Output the [X, Y] coordinate of the center of the cell containing the given text.  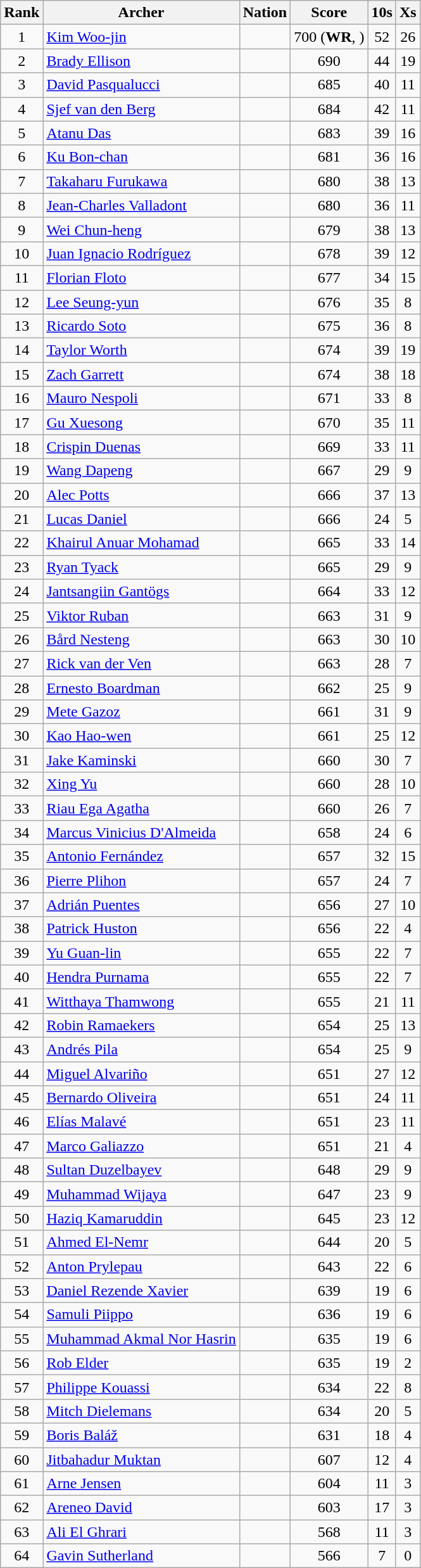
Patrick Huston [141, 929]
Gu Xuesong [141, 423]
41 [22, 1001]
45 [22, 1098]
Juan Ignacio Rodríguez [141, 253]
Nation [265, 13]
48 [22, 1170]
636 [329, 1315]
63 [22, 1532]
664 [329, 591]
Yu Guan-lin [141, 953]
677 [329, 277]
Wang Dapeng [141, 471]
631 [329, 1435]
56 [22, 1363]
Areneo David [141, 1508]
Viktor Ruban [141, 615]
57 [22, 1387]
678 [329, 253]
Archer [141, 13]
55 [22, 1339]
Mete Gazoz [141, 712]
Jean-Charles Valladont [141, 205]
662 [329, 687]
Ahmed El-Nemr [141, 1242]
46 [22, 1122]
683 [329, 133]
671 [329, 398]
Gavin Sutherland [141, 1556]
684 [329, 109]
644 [329, 1242]
566 [329, 1556]
Jitbahadur Muktan [141, 1459]
Ali El Ghrari [141, 1532]
Takaharu Furukawa [141, 181]
Mauro Nespoli [141, 398]
60 [22, 1459]
47 [22, 1146]
Mitch Dielemans [141, 1411]
Score [329, 13]
685 [329, 85]
62 [22, 1508]
Xs [408, 13]
670 [329, 423]
Muhammad Akmal Nor Hasrin [141, 1339]
648 [329, 1170]
Andrés Pila [141, 1049]
64 [22, 1556]
568 [329, 1532]
700 (WR, ) [329, 37]
Bernardo Oliveira [141, 1098]
Taylor Worth [141, 350]
Marco Galiazzo [141, 1146]
59 [22, 1435]
Boris Baláž [141, 1435]
Jantsangiin Gantögs [141, 591]
Ernesto Boardman [141, 687]
Lee Seung-yun [141, 302]
607 [329, 1459]
679 [329, 229]
51 [22, 1242]
Marcus Vinicius D'Almeida [141, 832]
Hendra Purnama [141, 977]
58 [22, 1411]
604 [329, 1484]
667 [329, 471]
53 [22, 1291]
681 [329, 157]
Khairul Anuar Mohamad [141, 543]
Rank [22, 13]
Florian Floto [141, 277]
Daniel Rezende Xavier [141, 1291]
658 [329, 832]
676 [329, 302]
Bård Nesteng [141, 639]
Haziq Kamaruddin [141, 1218]
49 [22, 1194]
Ricardo Soto [141, 326]
Muhammad Wijaya [141, 1194]
Pierre Plihon [141, 881]
Ryan Tyack [141, 567]
Jake Kaminski [141, 760]
Adrián Puentes [141, 905]
David Pasqualucci [141, 85]
Rick van der Ven [141, 663]
Ku Bon-chan [141, 157]
Lucas Daniel [141, 519]
0 [408, 1556]
Antonio Fernández [141, 857]
603 [329, 1508]
50 [22, 1218]
54 [22, 1315]
Kao Hao-wen [141, 736]
43 [22, 1049]
675 [329, 326]
639 [329, 1291]
645 [329, 1218]
Atanu Das [141, 133]
Elías Malavé [141, 1122]
10s [382, 13]
643 [329, 1266]
Arne Jensen [141, 1484]
Crispin Duenas [141, 447]
Samuli Piippo [141, 1315]
Sjef van den Berg [141, 109]
Rob Elder [141, 1363]
Xing Yu [141, 784]
669 [329, 447]
1 [22, 37]
Zach Garrett [141, 374]
Sultan Duzelbayev [141, 1170]
690 [329, 61]
Wei Chun-heng [141, 229]
Brady Ellison [141, 61]
Alec Potts [141, 495]
61 [22, 1484]
Philippe Kouassi [141, 1387]
Riau Ega Agatha [141, 808]
647 [329, 1194]
Kim Woo-jin [141, 37]
Anton Prylepau [141, 1266]
Robin Ramaekers [141, 1025]
Miguel Alvariño [141, 1074]
Witthaya Thamwong [141, 1001]
